Return (X, Y) of the center of cell containing provided text 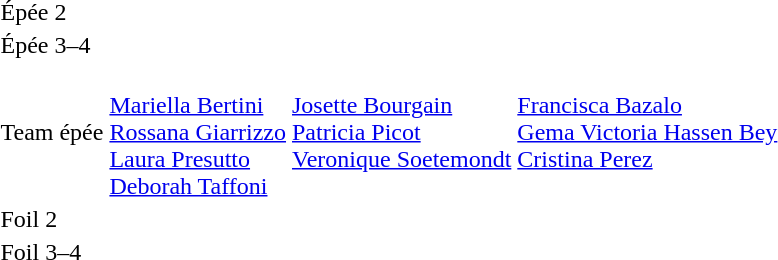
Josette Bourgain Patricia Picot Veronique Soetemondt (402, 132)
Mariella Bertini Rossana Giarrizzo Laura Presutto Deborah Taffoni (198, 132)
